Pinpoint the cell where the given text exists, returning its (x, y) midpoint coordinate. 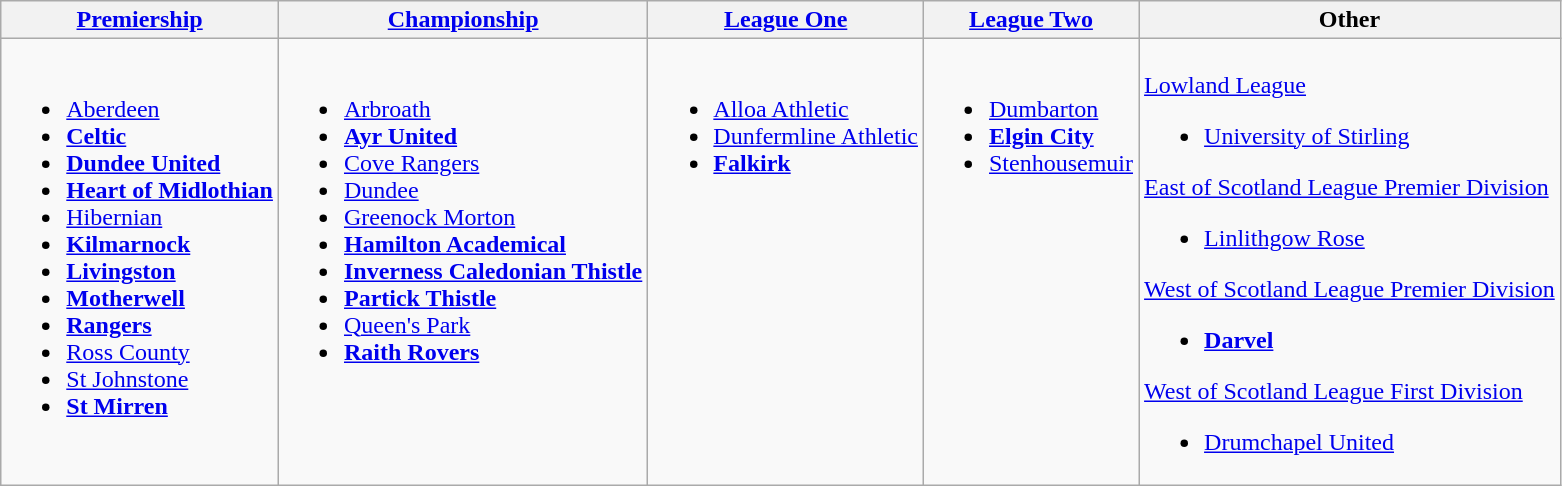
League One (786, 20)
ArbroathAyr UnitedCove RangersDundeeGreenock MortonHamilton AcademicalInverness Caledonian ThistlePartick ThistleQueen's ParkRaith Rovers (462, 262)
DumbartonElgin CityStenhousemuir (1030, 262)
AberdeenCelticDundee UnitedHeart of MidlothianHibernianKilmarnockLivingstonMotherwellRangersRoss CountySt JohnstoneSt Mirren (140, 262)
Alloa AthleticDunfermline AthleticFalkirk (786, 262)
Other (1350, 20)
Premiership (140, 20)
Championship (462, 20)
League Two (1030, 20)
